Pinpoint the cell where the given text exists, returning its (x, y) midpoint coordinate. 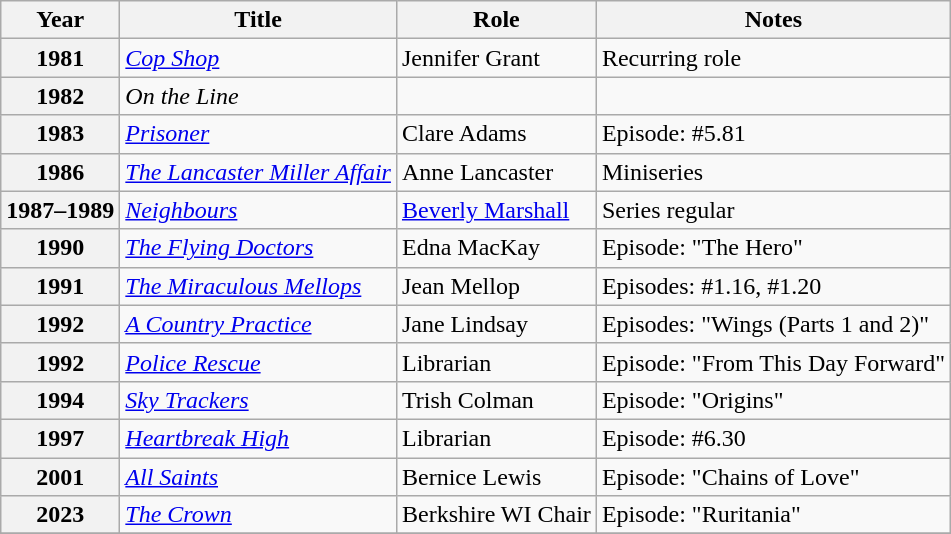
Jean Mellop (496, 286)
1982 (60, 96)
On the Line (258, 96)
Recurring role (773, 58)
Sky Trackers (258, 400)
Episode: "Ruritania" (773, 515)
1981 (60, 58)
1983 (60, 134)
Edna MacKay (496, 248)
Episodes: "Wings (Parts 1 and 2)" (773, 324)
Notes (773, 20)
1990 (60, 248)
The Crown (258, 515)
A Country Practice (258, 324)
Episodes: #1.16, #1.20 (773, 286)
All Saints (258, 477)
Episode: "From This Day Forward" (773, 362)
Police Rescue (258, 362)
2023 (60, 515)
Jennifer Grant (496, 58)
Heartbreak High (258, 438)
Beverly Marshall (496, 210)
Miniseries (773, 172)
Clare Adams (496, 134)
The Miraculous Mellops (258, 286)
The Flying Doctors (258, 248)
Episode: "Origins" (773, 400)
Role (496, 20)
Episode: #6.30 (773, 438)
Bernice Lewis (496, 477)
Year (60, 20)
Prisoner (258, 134)
1991 (60, 286)
The Lancaster Miller Affair (258, 172)
Berkshire WI Chair (496, 515)
1987–1989 (60, 210)
1997 (60, 438)
Jane Lindsay (496, 324)
Trish Colman (496, 400)
Episode: #5.81 (773, 134)
Episode: "Chains of Love" (773, 477)
Episode: "The Hero" (773, 248)
1986 (60, 172)
1994 (60, 400)
Anne Lancaster (496, 172)
Cop Shop (258, 58)
Title (258, 20)
2001 (60, 477)
Neighbours (258, 210)
Series regular (773, 210)
